Return (X, Y) of the center of cell containing provided text 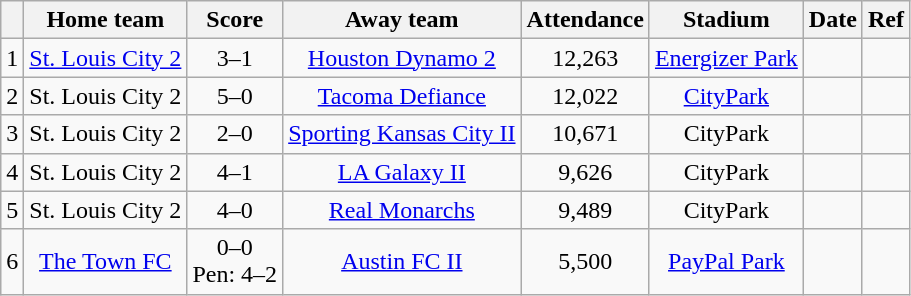
5–0 (235, 96)
6 (12, 262)
The Town FC (106, 262)
10,671 (585, 134)
2–0 (235, 134)
1 (12, 58)
4–0 (235, 210)
9,626 (585, 172)
4–1 (235, 172)
3 (12, 134)
Away team (402, 20)
PayPal Park (726, 262)
5,500 (585, 262)
12,022 (585, 96)
5 (12, 210)
12,263 (585, 58)
Austin FC II (402, 262)
Home team (106, 20)
Ref (886, 20)
Stadium (726, 20)
Score (235, 20)
2 (12, 96)
Real Monarchs (402, 210)
3–1 (235, 58)
Date (832, 20)
9,489 (585, 210)
0–0Pen: 4–2 (235, 262)
4 (12, 172)
Sporting Kansas City II (402, 134)
Energizer Park (726, 58)
LA Galaxy II (402, 172)
Tacoma Defiance (402, 96)
Houston Dynamo 2 (402, 58)
Attendance (585, 20)
